Pinpoint the cell where the given text exists, returning its (x, y) midpoint coordinate. 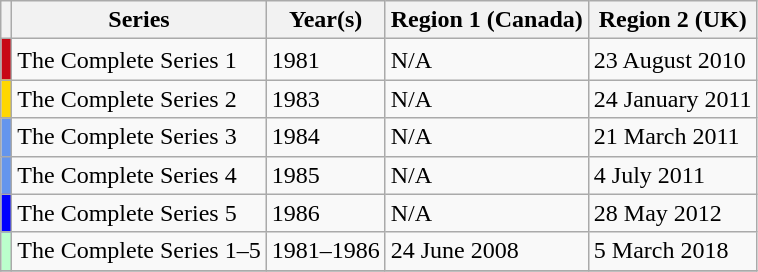
The Complete Series 5 (139, 213)
4 July 2011 (672, 175)
The Complete Series 1 (139, 60)
1984 (326, 137)
24 June 2008 (486, 251)
The Complete Series 3 (139, 137)
5 March 2018 (672, 251)
1983 (326, 99)
1986 (326, 213)
1981–1986 (326, 251)
Region 2 (UK) (672, 20)
Year(s) (326, 20)
1981 (326, 60)
21 March 2011 (672, 137)
Series (139, 20)
The Complete Series 2 (139, 99)
24 January 2011 (672, 99)
Region 1 (Canada) (486, 20)
The Complete Series 1–5 (139, 251)
The Complete Series 4 (139, 175)
28 May 2012 (672, 213)
1985 (326, 175)
23 August 2010 (672, 60)
